From the cell containing the given text, extract its center point as [X, Y] coordinate. 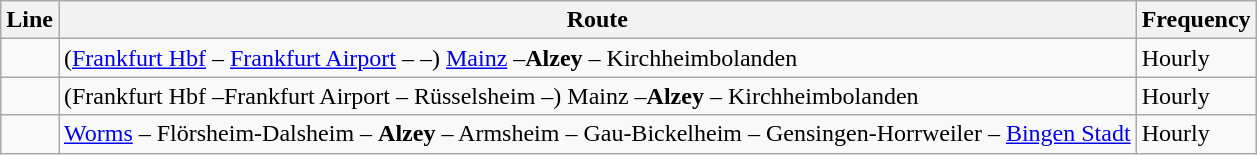
Line [30, 20]
Worms – Flörsheim-Dalsheim – Alzey – Armsheim – Gau-Bickelheim – Gensingen-Horrweiler – Bingen Stadt [597, 134]
Route [597, 20]
(Frankfurt Hbf –Frankfurt Airport – Rüsselsheim –) Mainz –Alzey – Kirchheimbolanden [597, 96]
Frequency [1196, 20]
(Frankfurt Hbf – Frankfurt Airport – –) Mainz –Alzey – Kirchheimbolanden [597, 58]
